Return [X, Y] of the center of cell containing provided text 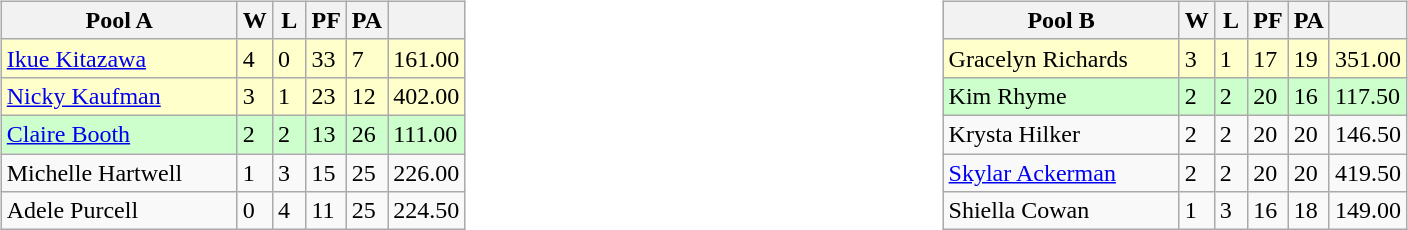
Pool A [119, 20]
226.00 [426, 173]
Claire Booth [119, 134]
13 [326, 134]
18 [1308, 211]
161.00 [426, 58]
111.00 [426, 134]
11 [326, 211]
Nicky Kaufman [119, 96]
7 [366, 58]
149.00 [1368, 211]
402.00 [426, 96]
Pool B [1061, 20]
12 [366, 96]
33 [326, 58]
Shiella Cowan [1061, 211]
Gracelyn Richards [1061, 58]
17 [1268, 58]
Krysta Hilker [1061, 134]
23 [326, 96]
351.00 [1368, 58]
Kim Rhyme [1061, 96]
26 [366, 134]
146.50 [1368, 134]
19 [1308, 58]
224.50 [426, 211]
Ikue Kitazawa [119, 58]
15 [326, 173]
117.50 [1368, 96]
419.50 [1368, 173]
Adele Purcell [119, 211]
Skylar Ackerman [1061, 173]
Michelle Hartwell [119, 173]
